Search for the cell housing the specified text and yield its [x, y] center coordinate. 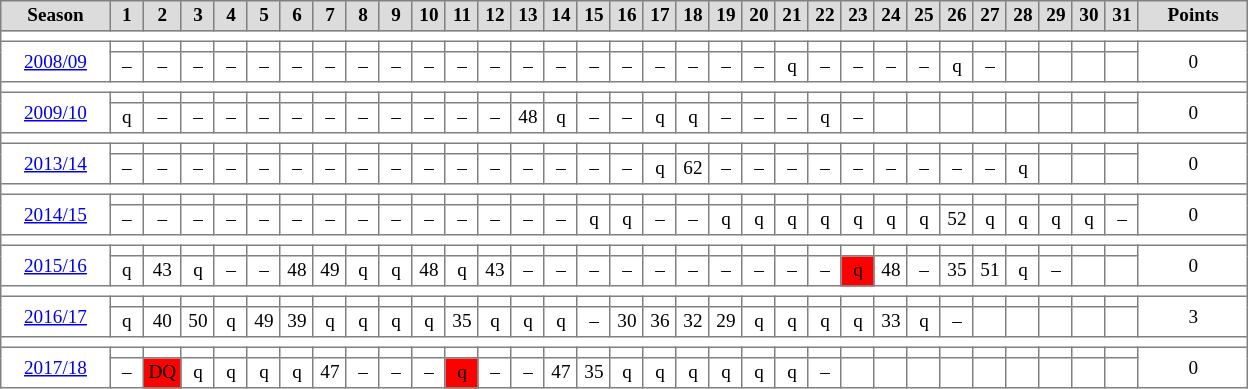
52 [956, 220]
2008/09 [56, 61]
2017/18 [56, 367]
11 [462, 16]
62 [692, 169]
12 [494, 16]
Season [56, 16]
2013/14 [56, 163]
Points [1193, 16]
31 [1122, 16]
27 [990, 16]
23 [858, 16]
24 [890, 16]
18 [692, 16]
8 [362, 16]
10 [428, 16]
26 [956, 16]
28 [1022, 16]
2014/15 [56, 214]
16 [626, 16]
36 [660, 322]
DQ [162, 373]
6 [296, 16]
32 [692, 322]
15 [594, 16]
2 [162, 16]
17 [660, 16]
9 [396, 16]
19 [726, 16]
7 [330, 16]
1 [126, 16]
20 [758, 16]
13 [528, 16]
14 [560, 16]
21 [792, 16]
5 [264, 16]
2016/17 [56, 316]
39 [296, 322]
50 [198, 322]
33 [890, 322]
51 [990, 271]
4 [230, 16]
25 [924, 16]
40 [162, 322]
2015/16 [56, 265]
22 [824, 16]
2009/10 [56, 112]
